Output the [x, y] coordinate of the center of the cell containing the given text.  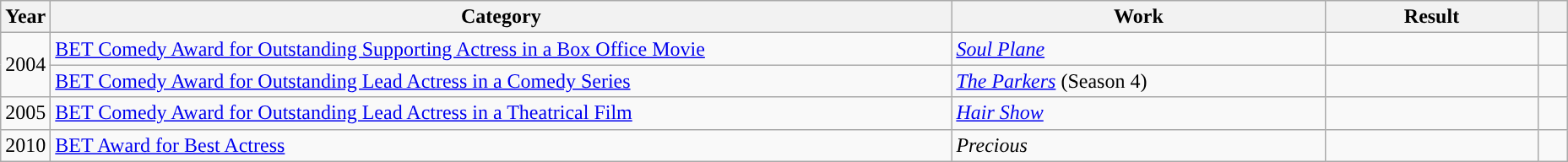
Work [1138, 17]
Year [25, 17]
Category [502, 17]
Result [1432, 17]
Precious [1138, 145]
2010 [25, 145]
BET Comedy Award for Outstanding Supporting Actress in a Box Office Movie [502, 49]
Soul Plane [1138, 49]
BET Comedy Award for Outstanding Lead Actress in a Comedy Series [502, 81]
The Parkers (Season 4) [1138, 81]
2005 [25, 113]
2004 [25, 65]
BET Comedy Award for Outstanding Lead Actress in a Theatrical Film [502, 113]
BET Award for Best Actress [502, 145]
Hair Show [1138, 113]
